Provide the (x, y) coordinate of the cell's center where the given text is located.  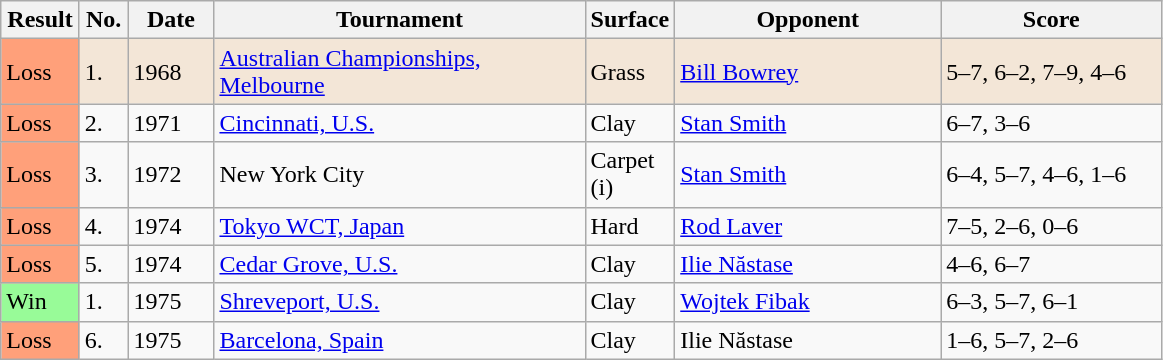
6. (104, 340)
Bill Bowrey (808, 72)
Score (1052, 20)
2. (104, 123)
Surface (630, 20)
Win (40, 302)
6–7, 3–6 (1052, 123)
Opponent (808, 20)
Tokyo WCT, Japan (400, 226)
Grass (630, 72)
6–4, 5–7, 4–6, 1–6 (1052, 174)
4. (104, 226)
4–6, 6–7 (1052, 264)
1–6, 5–7, 2–6 (1052, 340)
5. (104, 264)
Barcelona, Spain (400, 340)
Shreveport, U.S. (400, 302)
1972 (171, 174)
6–3, 5–7, 6–1 (1052, 302)
No. (104, 20)
Wojtek Fibak (808, 302)
New York City (400, 174)
1971 (171, 123)
Rod Laver (808, 226)
Carpet (i) (630, 174)
Result (40, 20)
Tournament (400, 20)
Date (171, 20)
5–7, 6–2, 7–9, 4–6 (1052, 72)
Cedar Grove, U.S. (400, 264)
1968 (171, 72)
7–5, 2–6, 0–6 (1052, 226)
3. (104, 174)
Australian Championships, Melbourne (400, 72)
Cincinnati, U.S. (400, 123)
Hard (630, 226)
